From the cell containing the given text, extract its center point as (x, y) coordinate. 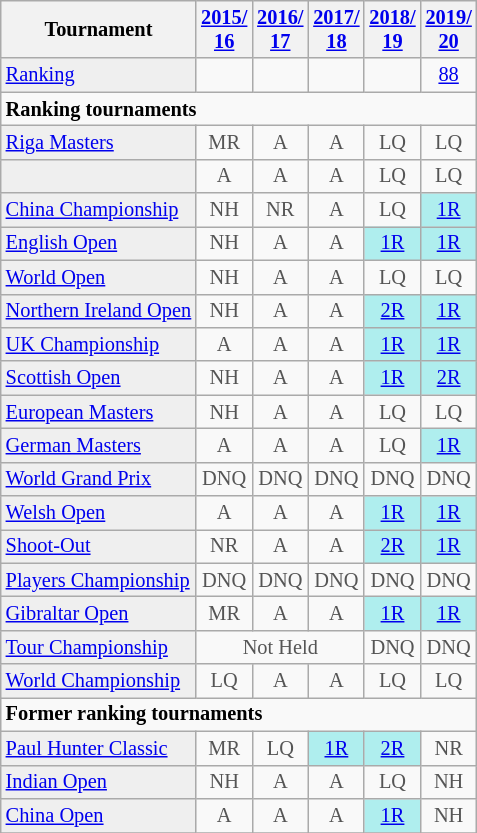
World Open (98, 277)
World Grand Prix (98, 479)
Northern Ireland Open (98, 311)
Tour Championship (98, 647)
Welsh Open (98, 513)
Former ranking tournaments (239, 714)
2016/17 (280, 29)
88 (449, 75)
China Championship (98, 210)
China Open (98, 815)
English Open (98, 243)
Paul Hunter Classic (98, 748)
Ranking tournaments (239, 109)
2018/19 (392, 29)
Not Held (280, 647)
Ranking (98, 75)
World Championship (98, 681)
Gibraltar Open (98, 613)
Tournament (98, 29)
2015/16 (224, 29)
Players Championship (98, 580)
European Masters (98, 412)
Indian Open (98, 782)
2019/20 (449, 29)
Shoot-Out (98, 546)
Scottish Open (98, 378)
2017/18 (336, 29)
Riga Masters (98, 142)
German Masters (98, 445)
UK Championship (98, 344)
